From the cell containing the given text, extract its center point as [x, y] coordinate. 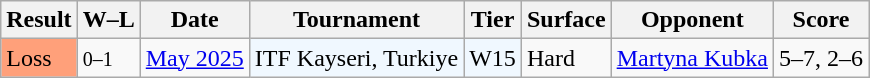
Loss [39, 58]
0–1 [108, 58]
Result [39, 20]
Tier [493, 20]
Martyna Kubka [692, 58]
Date [194, 20]
Score [820, 20]
Hard [566, 58]
5–7, 2–6 [820, 58]
W15 [493, 58]
May 2025 [194, 58]
W–L [108, 20]
ITF Kayseri, Turkiye [356, 58]
Opponent [692, 20]
Surface [566, 20]
Tournament [356, 20]
